Extract the [x, y] coordinate from the center of the cell holding the provided text.  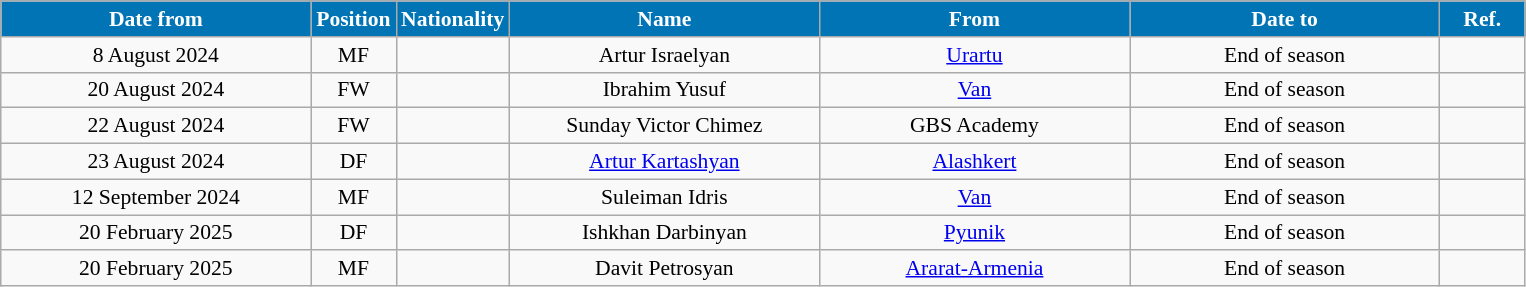
Nationality [452, 19]
Alashkert [974, 162]
Ibrahim Yusuf [664, 90]
Davit Petrosyan [664, 269]
Artur Kartashyan [664, 162]
23 August 2024 [156, 162]
22 August 2024 [156, 126]
Ref. [1482, 19]
12 September 2024 [156, 197]
Pyunik [974, 233]
Name [664, 19]
Date from [156, 19]
20 August 2024 [156, 90]
Artur Israelyan [664, 55]
Ishkhan Darbinyan [664, 233]
Urartu [974, 55]
Position [354, 19]
From [974, 19]
Sunday Victor Chimez [664, 126]
Date to [1285, 19]
GBS Academy [974, 126]
Suleiman Idris [664, 197]
8 August 2024 [156, 55]
Ararat-Armenia [974, 269]
